Scan for the cell matching the given text and deliver its (x, y) coordinate at center. 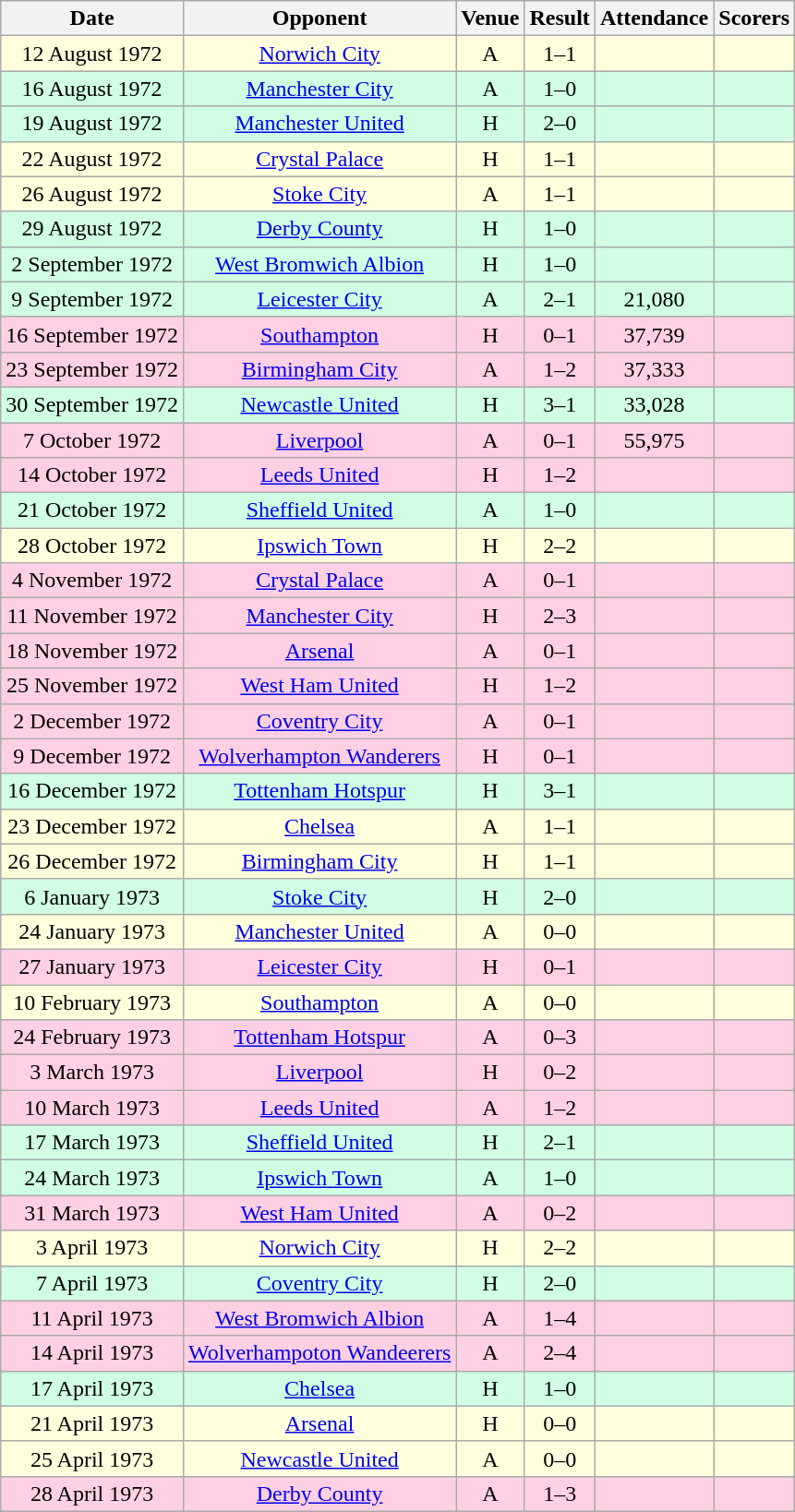
14 April 1973 (92, 1353)
22 August 1972 (92, 159)
2 December 1972 (92, 721)
16 September 1972 (92, 334)
1–4 (560, 1318)
26 December 1972 (92, 861)
10 February 1973 (92, 1002)
9 December 1972 (92, 756)
11 November 1972 (92, 616)
Attendance (654, 18)
21 April 1973 (92, 1423)
37,333 (654, 369)
3 March 1973 (92, 1073)
Wolverhampoton Wandeerers (319, 1353)
Result (560, 18)
19 August 1972 (92, 124)
6 January 1973 (92, 896)
16 December 1972 (92, 791)
Venue (490, 18)
0–3 (560, 1038)
18 November 1972 (92, 651)
31 March 1973 (92, 1213)
2–4 (560, 1353)
55,975 (654, 440)
10 March 1973 (92, 1108)
24 February 1973 (92, 1038)
9 September 1972 (92, 299)
21 October 1972 (92, 510)
25 November 1972 (92, 686)
24 March 1973 (92, 1178)
Date (92, 18)
30 September 1972 (92, 404)
28 April 1973 (92, 1494)
Opponent (319, 18)
11 April 1973 (92, 1318)
25 April 1973 (92, 1458)
1–3 (560, 1494)
21,080 (654, 299)
14 October 1972 (92, 475)
24 January 1973 (92, 931)
16 August 1972 (92, 89)
7 October 1972 (92, 440)
26 August 1972 (92, 194)
37,739 (654, 334)
23 December 1972 (92, 826)
27 January 1973 (92, 966)
2 September 1972 (92, 264)
Scorers (754, 18)
4 November 1972 (92, 581)
17 March 1973 (92, 1143)
23 September 1972 (92, 369)
2–3 (560, 616)
29 August 1972 (92, 229)
3 April 1973 (92, 1248)
Wolverhampton Wanderers (319, 756)
33,028 (654, 404)
17 April 1973 (92, 1388)
12 August 1972 (92, 54)
28 October 1972 (92, 546)
7 April 1973 (92, 1283)
